Scan for the cell matching the given text and deliver its [X, Y] coordinate at center. 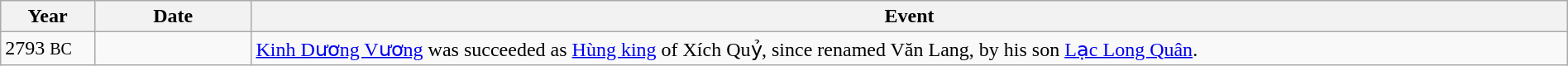
Event [910, 16]
Kinh Dương Vương was succeeded as Hùng king of Xích Quỷ, since renamed Văn Lang, by his son Lạc Long Quân. [910, 49]
2793 BC [48, 49]
Date [172, 16]
Year [48, 16]
